For the text-containing cell, return its midpoint in (X, Y) coordinate format. 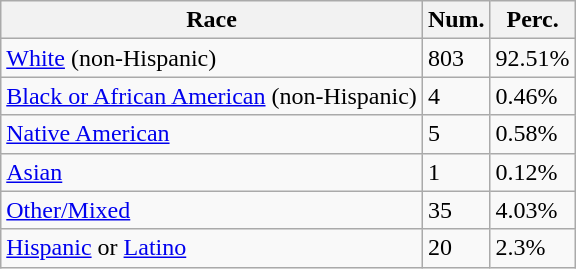
803 (456, 58)
1 (456, 172)
Black or African American (non-Hispanic) (212, 96)
5 (456, 134)
4 (456, 96)
Perc. (532, 20)
0.12% (532, 172)
White (non-Hispanic) (212, 58)
Asian (212, 172)
Race (212, 20)
Other/Mixed (212, 210)
0.46% (532, 96)
Hispanic or Latino (212, 248)
Native American (212, 134)
2.3% (532, 248)
20 (456, 248)
0.58% (532, 134)
4.03% (532, 210)
92.51% (532, 58)
Num. (456, 20)
35 (456, 210)
